Return [x, y] of the center of cell containing provided text 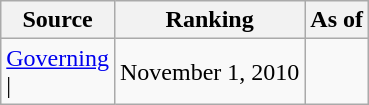
Source [58, 20]
Governing| [58, 72]
November 1, 2010 [209, 72]
Ranking [209, 20]
As of [337, 20]
